Extract the (X, Y) coordinate from the center of the cell holding the provided text.  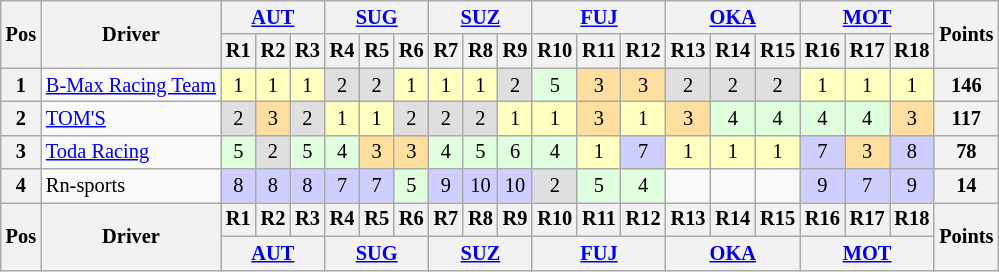
78 (966, 152)
146 (966, 85)
14 (966, 186)
117 (966, 118)
6 (516, 152)
B-Max Racing Team (131, 85)
Toda Racing (131, 152)
TOM'S (131, 118)
Rn-sports (131, 186)
